Determine the [x, y] coordinate at the center of the cell enclosing the given text.  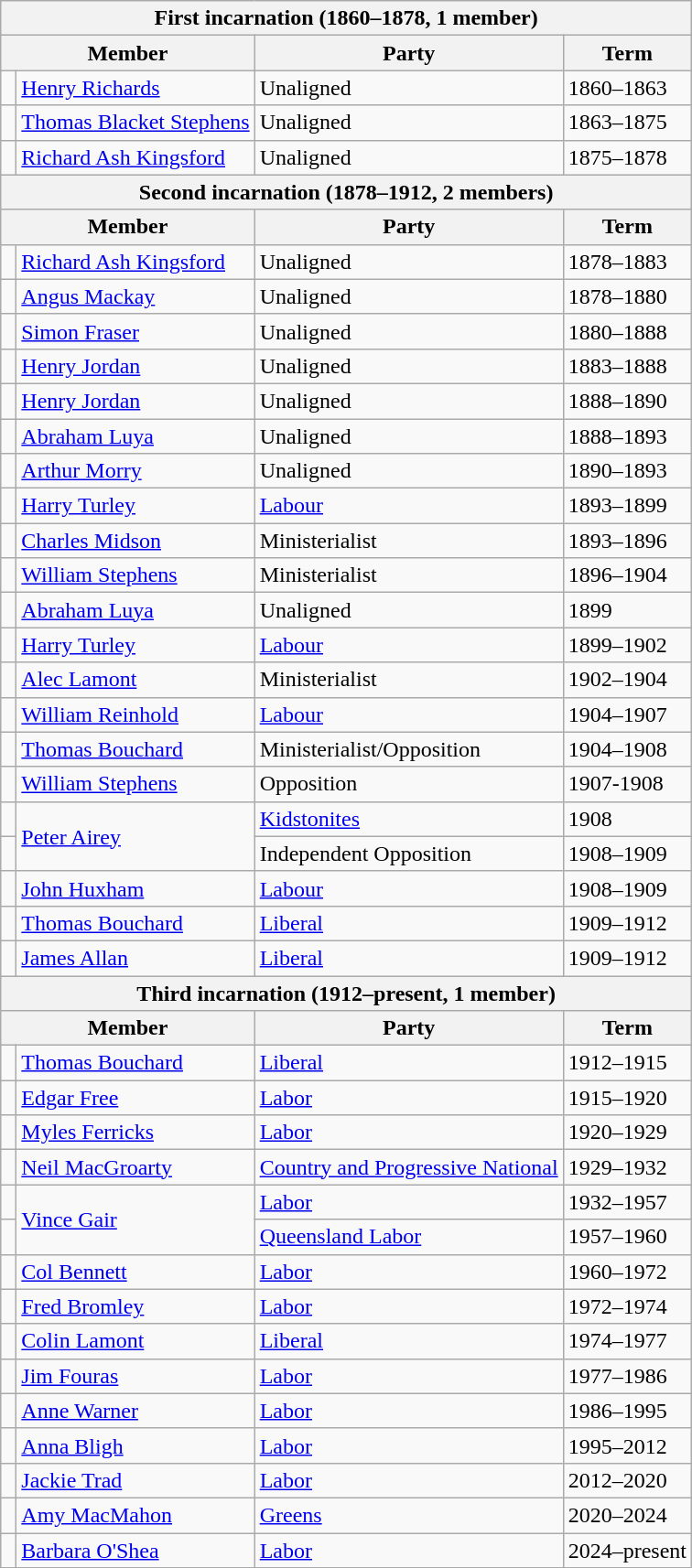
Edgar Free [135, 1098]
Third incarnation (1912–present, 1 member) [346, 993]
Col Bennett [135, 1272]
Opposition [408, 784]
1888–1893 [627, 436]
1957–1960 [627, 1237]
Simon Fraser [135, 331]
1960–1972 [627, 1272]
Queensland Labor [408, 1237]
1972–1974 [627, 1306]
2020–2024 [627, 1515]
Neil MacGroarty [135, 1167]
Colin Lamont [135, 1341]
Charles Midson [135, 541]
Anne Warner [135, 1411]
Arthur Morry [135, 471]
1907-1908 [627, 784]
Anna Bligh [135, 1445]
1929–1932 [627, 1167]
1863–1875 [627, 123]
2024–present [627, 1551]
William Reinhold [135, 714]
1893–1896 [627, 541]
1878–1880 [627, 296]
1974–1977 [627, 1341]
1915–1920 [627, 1098]
1920–1929 [627, 1133]
1932–1957 [627, 1202]
Second incarnation (1878–1912, 2 members) [346, 192]
1896–1904 [627, 575]
John Huxham [135, 888]
Thomas Blacket Stephens [135, 123]
Peter Airey [135, 836]
1904–1907 [627, 714]
Kidstonites [408, 819]
1860–1863 [627, 88]
1908 [627, 819]
Jim Fouras [135, 1376]
Angus Mackay [135, 296]
1986–1995 [627, 1411]
1893–1899 [627, 506]
Independent Opposition [408, 854]
Jackie Trad [135, 1480]
Alec Lamont [135, 680]
1912–1915 [627, 1063]
Henry Richards [135, 88]
James Allan [135, 958]
Country and Progressive National [408, 1167]
1878–1883 [627, 262]
1890–1893 [627, 471]
1899–1902 [627, 645]
1883–1888 [627, 366]
1888–1890 [627, 401]
Greens [408, 1515]
1902–1904 [627, 680]
1995–2012 [627, 1445]
Fred Bromley [135, 1306]
Amy MacMahon [135, 1515]
1904–1908 [627, 749]
Vince Gair [135, 1219]
1977–1986 [627, 1376]
Ministerialist/Opposition [408, 749]
Myles Ferricks [135, 1133]
First incarnation (1860–1878, 1 member) [346, 18]
Barbara O'Shea [135, 1551]
2012–2020 [627, 1480]
1880–1888 [627, 331]
1899 [627, 610]
1875–1878 [627, 157]
